Locate the cell with the specified text and output its [X, Y] center coordinate. 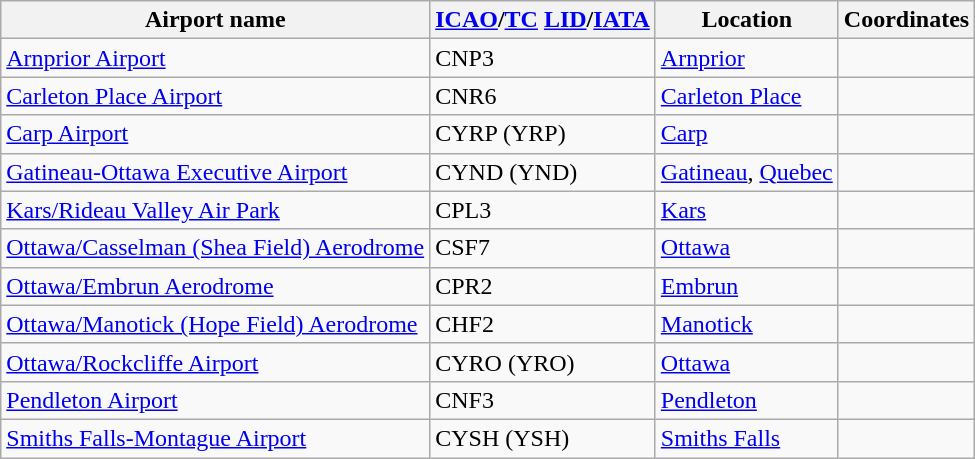
Kars [746, 210]
Coordinates [906, 20]
Pendleton Airport [216, 400]
Carp [746, 134]
Smiths Falls [746, 438]
ICAO/TC LID/IATA [543, 20]
Ottawa/Casselman (Shea Field) Aerodrome [216, 248]
Gatineau, Quebec [746, 172]
CNR6 [543, 96]
CYRO (YRO) [543, 362]
Ottawa/Rockcliffe Airport [216, 362]
CYND (YND) [543, 172]
CHF2 [543, 324]
CYSH (YSH) [543, 438]
CPL3 [543, 210]
Carp Airport [216, 134]
Smiths Falls-Montague Airport [216, 438]
Ottawa/Embrun Aerodrome [216, 286]
Gatineau-Ottawa Executive Airport [216, 172]
Embrun [746, 286]
CPR2 [543, 286]
Carleton Place Airport [216, 96]
Pendleton [746, 400]
CSF7 [543, 248]
CNP3 [543, 58]
Airport name [216, 20]
CYRP (YRP) [543, 134]
Manotick [746, 324]
CNF3 [543, 400]
Kars/Rideau Valley Air Park [216, 210]
Ottawa/Manotick (Hope Field) Aerodrome [216, 324]
Arnprior Airport [216, 58]
Location [746, 20]
Carleton Place [746, 96]
Arnprior [746, 58]
